Detect which cell encompasses the target text, then output its [X, Y] center coordinate. 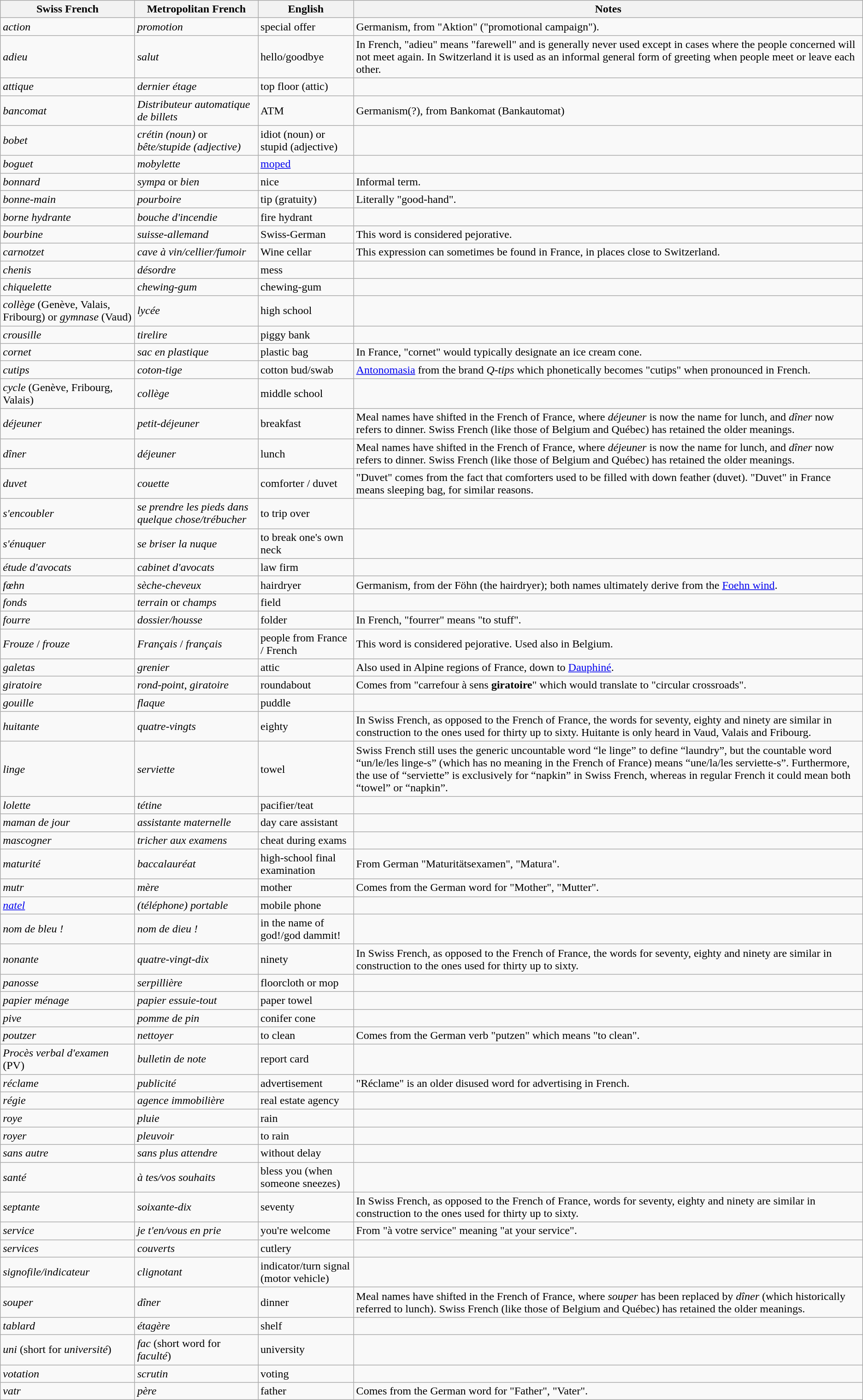
linge [67, 769]
Metropolitan French [196, 9]
papier essuie-tout [196, 1000]
mobylette [196, 164]
s'encoubler [67, 514]
voting [306, 1374]
Germanism, from "Aktion" ("promotional campaign"). [608, 27]
pluie [196, 1118]
mother [306, 888]
to clean [306, 1036]
Also used in Alpine regions of France, down to Dauphiné. [608, 668]
tablard [67, 1326]
puddle [306, 703]
promotion [196, 27]
suisse-allemand [196, 234]
In French, "fourrer" means "to stuff". [608, 620]
eighty [306, 727]
mascogner [67, 840]
day care assistant [306, 823]
je t'en/vous en prie [196, 1231]
Germanism(?), from Bankomat (Bankautomat) [608, 111]
Comes from the German word for "Father", "Vater". [608, 1391]
This word is considered pejorative. [608, 234]
nonante [67, 959]
maturité [67, 864]
Informal term. [608, 182]
moped [306, 164]
sympa or bien [196, 182]
poutzer [67, 1036]
quatre-vingts [196, 727]
Antonomasia from the brand Q-tips which phonetically becomes "cutips" when pronounced in French. [608, 370]
Frouze / frouze [67, 644]
natel [67, 905]
high-school final examination [306, 864]
father [306, 1391]
soixante-dix [196, 1207]
couverts [196, 1248]
to trip over [306, 514]
Swiss French [67, 9]
attique [67, 87]
Wine cellar [306, 252]
royer [67, 1136]
borne hydrante [67, 217]
nom de bleu ! [67, 929]
English [306, 9]
étagère [196, 1326]
souper [67, 1302]
pomme de pin [196, 1018]
signofile/indicateur [67, 1272]
bless you (when someone sneezes) [306, 1177]
paper towel [306, 1000]
serviette [196, 769]
tirelire [196, 335]
santé [67, 1177]
seventy [306, 1207]
agence immobilière [196, 1101]
law firm [306, 567]
cornet [67, 352]
Français / français [196, 644]
From German "Maturitätsexamen", "Matura". [608, 864]
field [306, 602]
pleuvoir [196, 1136]
fire hydrant [306, 217]
comforter / duvet [306, 483]
real estate agency [306, 1101]
publicité [196, 1083]
bonnard [67, 182]
bobet [67, 140]
dernier étage [196, 87]
fac (short word for faculté) [196, 1349]
advertisement [306, 1083]
Comes from "carrefour à sens giratoire" which would translate to "circular crossroads". [608, 685]
you're welcome [306, 1231]
plastic bag [306, 352]
votation [67, 1374]
adieu [67, 57]
shelf [306, 1326]
bouche d'incendie [196, 217]
special offer [306, 27]
cotton bud/swab [306, 370]
floorcloth or mop [306, 983]
flaque [196, 703]
nice [306, 182]
middle school [306, 394]
Comes from the German word for "Mother", "Mutter". [608, 888]
s'énuquer [67, 543]
lunch [306, 454]
top floor (attic) [306, 87]
mutr [67, 888]
This word is considered pejorative. Used also in Belgium. [608, 644]
report card [306, 1060]
fourre [67, 620]
pacifier/teat [306, 805]
service [67, 1231]
cheat during exams [306, 840]
people from France / French [306, 644]
dossier/housse [196, 620]
sèche-cheveux [196, 585]
without delay [306, 1153]
carnotzet [67, 252]
Swiss-German [306, 234]
réclame [67, 1083]
mère [196, 888]
chiquelette [67, 287]
services [67, 1248]
bourbine [67, 234]
galetas [67, 668]
Notes [608, 9]
lycée [196, 311]
petit-déjeuner [196, 423]
breakfast [306, 423]
cave à vin/cellier/fumoir [196, 252]
"Réclame" is an older disused word for advertising in French. [608, 1083]
cycle (Genève, Fribourg, Valais) [67, 394]
mobile phone [306, 905]
sans autre [67, 1153]
mess [306, 270]
duvet [67, 483]
bulletin de note [196, 1060]
vatr [67, 1391]
serpillière [196, 983]
This expression can sometimes be found in France, in places close to Switzerland. [608, 252]
scrutin [196, 1374]
roundabout [306, 685]
ATM [306, 111]
to break one's own neck [306, 543]
papier ménage [67, 1000]
coton-tige [196, 370]
attic [306, 668]
Comes from the German verb "putzen" which means "to clean". [608, 1036]
huitante [67, 727]
nom de dieu ! [196, 929]
sac en plastique [196, 352]
idiot (noun) or stupid (adjective) [306, 140]
fœhn [67, 585]
pourboire [196, 199]
panosse [67, 983]
lolette [67, 805]
rain [306, 1118]
quatre-vingt-dix [196, 959]
action [67, 27]
university [306, 1349]
ninety [306, 959]
in the name of god!/god dammit! [306, 929]
indicator/turn signal (motor vehicle) [306, 1272]
bancomat [67, 111]
couette [196, 483]
uni (short for université) [67, 1349]
étude d'avocats [67, 567]
assistante maternelle [196, 823]
pive [67, 1018]
boguet [67, 164]
septante [67, 1207]
baccalauréat [196, 864]
bonne-main [67, 199]
cutips [67, 370]
to rain [306, 1136]
terrain or champs [196, 602]
collège (Genève, Valais, Fribourg) or gymnase (Vaud) [67, 311]
(téléphone) portable [196, 905]
crousille [67, 335]
Distributeur automatique de billets [196, 111]
high school [306, 311]
fonds [67, 602]
roye [67, 1118]
Literally "good-hand". [608, 199]
maman de jour [67, 823]
clignotant [196, 1272]
tricher aux examens [196, 840]
désordre [196, 270]
régie [67, 1101]
rond-point, giratoire [196, 685]
Germanism, from der Föhn (the hairdryer); both names ultimately derive from the Foehn wind. [608, 585]
crétin (noun) or bête/stupide (adjective) [196, 140]
salut [196, 57]
"Duvet" comes from the fact that comforters used to be filled with down feather (duvet). "Duvet" in France means sleeping bag, for similar reasons. [608, 483]
collège [196, 394]
In France, "cornet" would typically designate an ice cream cone. [608, 352]
cabinet d'avocats [196, 567]
piggy bank [306, 335]
nettoyer [196, 1036]
sans plus attendre [196, 1153]
conifer cone [306, 1018]
hairdryer [306, 585]
From "à votre service" meaning "at your service". [608, 1231]
gouille [67, 703]
cutlery [306, 1248]
à tes/vos souhaits [196, 1177]
se briser la nuque [196, 543]
tip (gratuity) [306, 199]
hello/goodbye [306, 57]
folder [306, 620]
se prendre les pieds dans quelque chose/trébucher [196, 514]
grenier [196, 668]
dinner [306, 1302]
chenis [67, 270]
Procès verbal d'examen (PV) [67, 1060]
père [196, 1391]
towel [306, 769]
giratoire [67, 685]
tétine [196, 805]
